For the text-containing cell, return its midpoint in (x, y) coordinate format. 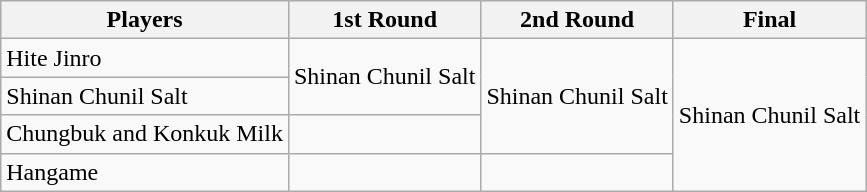
1st Round (384, 20)
Hangame (145, 172)
Chungbuk and Konkuk Milk (145, 134)
2nd Round (577, 20)
Hite Jinro (145, 58)
Players (145, 20)
Final (769, 20)
